Scan for the cell matching the given text and deliver its [x, y] coordinate at center. 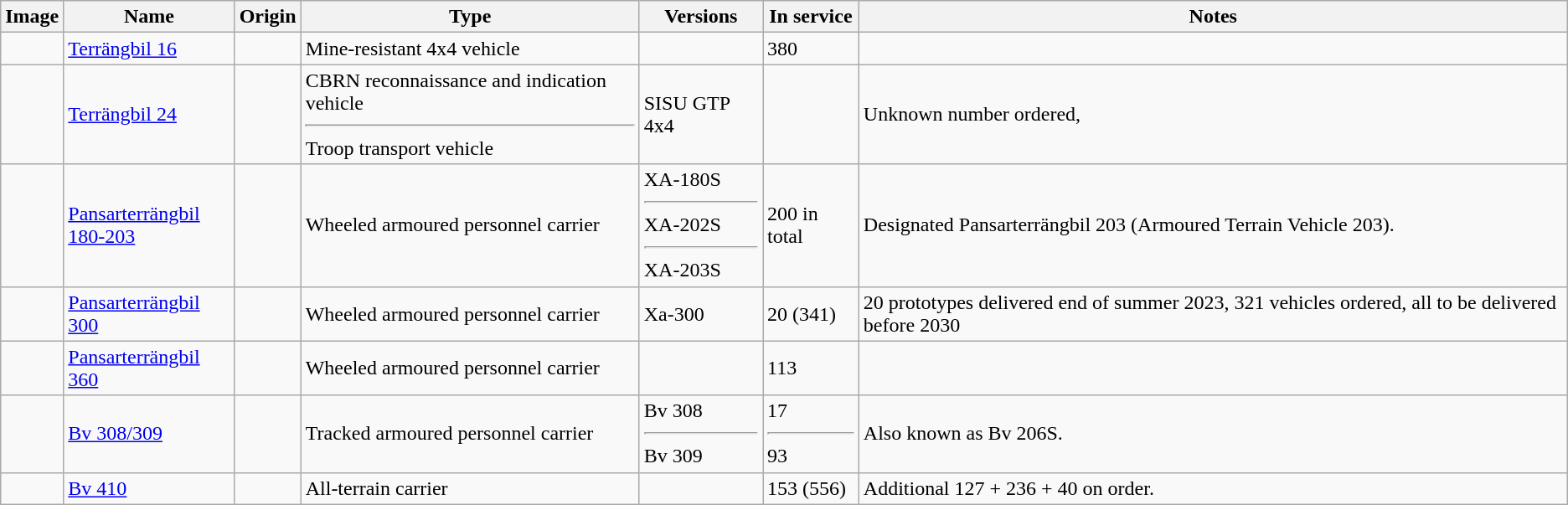
Also known as Bv 206S. [1213, 434]
Unknown number ordered, [1213, 114]
Pansarterrängbil180-203 [149, 225]
Origin [268, 17]
Bv 410 [149, 488]
20 prototypes delivered end of summer 2023, 321 vehicles ordered, all to be delivered before 2030 [1213, 313]
153 (556) [811, 488]
Mine-resistant 4x4 vehicle [470, 49]
200 in total [811, 225]
CBRN reconnaissance and indication vehicleTroop transport vehicle [470, 114]
Additional 127 + 236 + 40 on order. [1213, 488]
Name [149, 17]
20 (341) [811, 313]
Type [470, 17]
Pansarterrängbil 360 [149, 368]
Versions [700, 17]
Tracked armoured personnel carrier [470, 434]
Bv 308/309 [149, 434]
1793 [811, 434]
Terrängbil 24 [149, 114]
Xa-300 [700, 313]
Pansarterrängbil 300 [149, 313]
Designated Pansarterrängbil 203 (Armoured Terrain Vehicle 203). [1213, 225]
SISU GTP 4x4 [700, 114]
380 [811, 49]
Terrängbil 16 [149, 49]
All-terrain carrier [470, 488]
Image [32, 17]
XA-180SXA-202SXA-203S [700, 225]
Notes [1213, 17]
113 [811, 368]
Bv 308Bv 309 [700, 434]
In service [811, 17]
